Find where the given text appears and provide that cell's center as (x, y) coordinate. 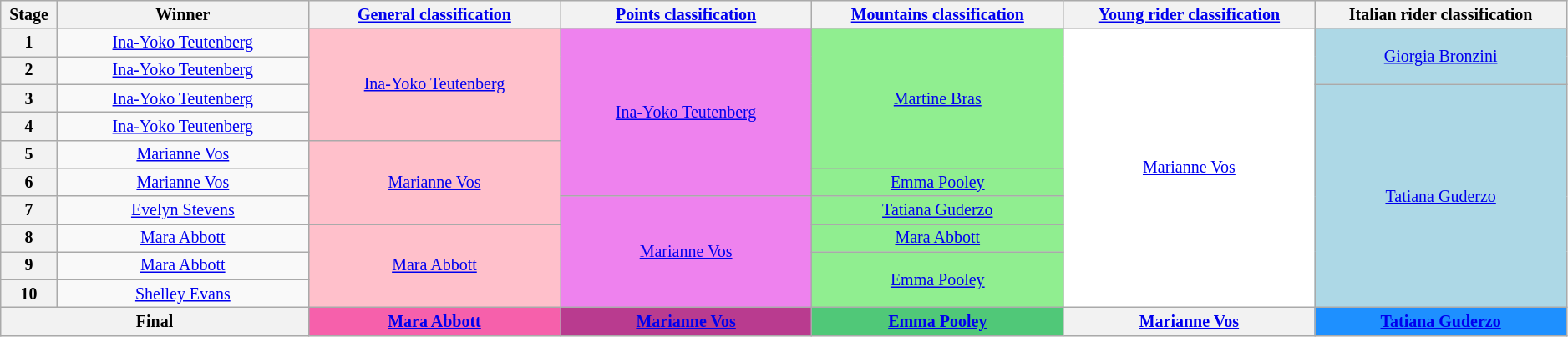
Winner (182, 15)
Young rider classification (1190, 15)
Evelyn Stevens (182, 210)
Giorgia Bronzini (1440, 57)
8 (29, 239)
Stage (29, 15)
Mountains classification (937, 15)
Shelley Evans (182, 294)
Martine Bras (937, 98)
4 (29, 127)
Points classification (687, 15)
1 (29, 43)
Final (155, 322)
9 (29, 265)
Italian rider classification (1440, 15)
10 (29, 294)
2 (29, 70)
3 (29, 98)
General classification (434, 15)
5 (29, 153)
7 (29, 210)
6 (29, 182)
